Pinpoint the cell where the given text exists, returning its (x, y) midpoint coordinate. 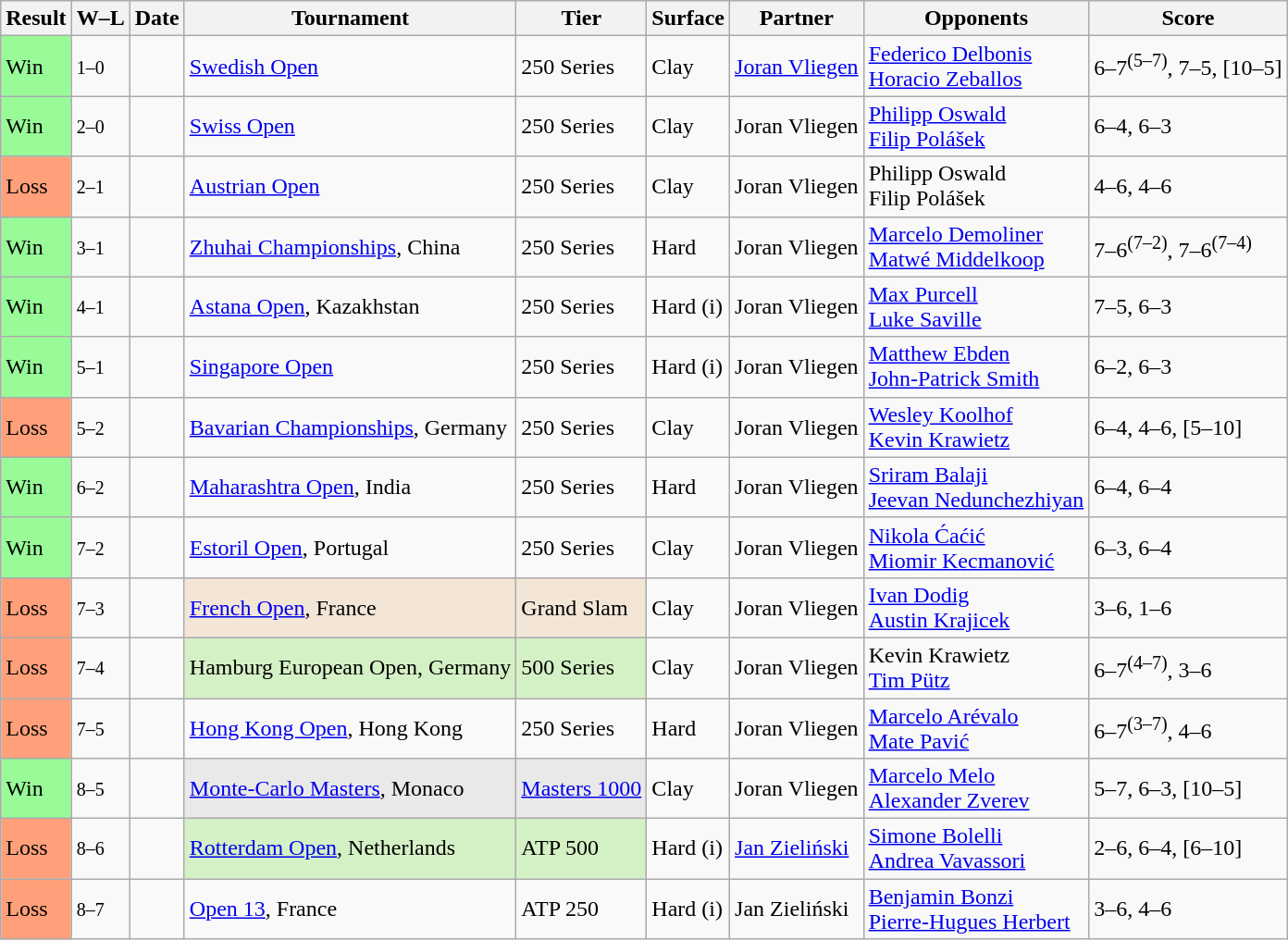
7–6(7–2), 7–6(7–4) (1188, 246)
1–0 (100, 67)
Swiss Open (350, 126)
Monte-Carlo Masters, Monaco (350, 788)
Austrian Open (350, 187)
Astana Open, Kazakhstan (350, 307)
Marcelo Arévalo Mate Pavić (976, 727)
Marcelo Demoliner Matwé Middelkoop (976, 246)
7–4 (100, 668)
Matthew Ebden John-Patrick Smith (976, 366)
Swedish Open (350, 67)
Date (157, 19)
Wesley Koolhof Kevin Krawietz (976, 427)
6–4, 4–6, [5–10] (1188, 427)
Sriram Balaji Jeevan Nedunchezhiyan (976, 487)
Estoril Open, Portugal (350, 548)
Federico Delbonis Horacio Zeballos (976, 67)
Ivan Dodig Austin Krajicek (976, 607)
Result (36, 19)
Surface (688, 19)
6–4, 6–4 (1188, 487)
ATP 250 (581, 909)
7–2 (100, 548)
Simone Bolelli Andrea Vavassori (976, 849)
W–L (100, 19)
Partner (798, 19)
6–7(3–7), 4–6 (1188, 727)
4–6, 4–6 (1188, 187)
Singapore Open (350, 366)
5–2 (100, 427)
5–1 (100, 366)
8–5 (100, 788)
Score (1188, 19)
Open 13, France (350, 909)
7–3 (100, 607)
5–7, 6–3, [10–5] (1188, 788)
Kevin Krawietz Tim Pütz (976, 668)
3–6, 1–6 (1188, 607)
3–1 (100, 246)
Tournament (350, 19)
7–5 (100, 727)
4–1 (100, 307)
6–7(4–7), 3–6 (1188, 668)
Benjamin Bonzi Pierre-Hugues Herbert (976, 909)
Hong Kong Open, Hong Kong (350, 727)
8–6 (100, 849)
Max Purcell Luke Saville (976, 307)
Bavarian Championships, Germany (350, 427)
Grand Slam (581, 607)
Hamburg European Open, Germany (350, 668)
500 Series (581, 668)
French Open, France (350, 607)
2–6, 6–4, [6–10] (1188, 849)
Zhuhai Championships, China (350, 246)
Opponents (976, 19)
Maharashtra Open, India (350, 487)
ATP 500 (581, 849)
6–4, 6–3 (1188, 126)
8–7 (100, 909)
7–5, 6–3 (1188, 307)
2–0 (100, 126)
Masters 1000 (581, 788)
Nikola Ćaćić Miomir Kecmanović (976, 548)
Rotterdam Open, Netherlands (350, 849)
Tier (581, 19)
6–2 (100, 487)
6–3, 6–4 (1188, 548)
6–7(5–7), 7–5, [10–5] (1188, 67)
Marcelo Melo Alexander Zverev (976, 788)
3–6, 4–6 (1188, 909)
2–1 (100, 187)
6–2, 6–3 (1188, 366)
